Capture the cell that displays the provided text and extract its [x, y] central coordinate. 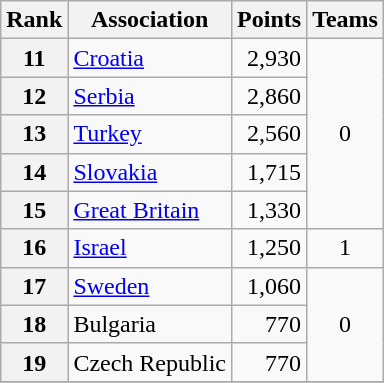
Sweden [150, 286]
Serbia [150, 96]
15 [34, 210]
11 [34, 58]
19 [34, 362]
12 [34, 96]
1,060 [270, 286]
Rank [34, 20]
Croatia [150, 58]
16 [34, 248]
13 [34, 134]
1,250 [270, 248]
1,330 [270, 210]
Czech Republic [150, 362]
2,930 [270, 58]
2,560 [270, 134]
14 [34, 172]
1 [346, 248]
Israel [150, 248]
Great Britain [150, 210]
18 [34, 324]
2,860 [270, 96]
Slovakia [150, 172]
1,715 [270, 172]
Bulgaria [150, 324]
Points [270, 20]
Turkey [150, 134]
Teams [346, 20]
Association [150, 20]
17 [34, 286]
